From the cell containing the given text, extract its center point as (X, Y) coordinate. 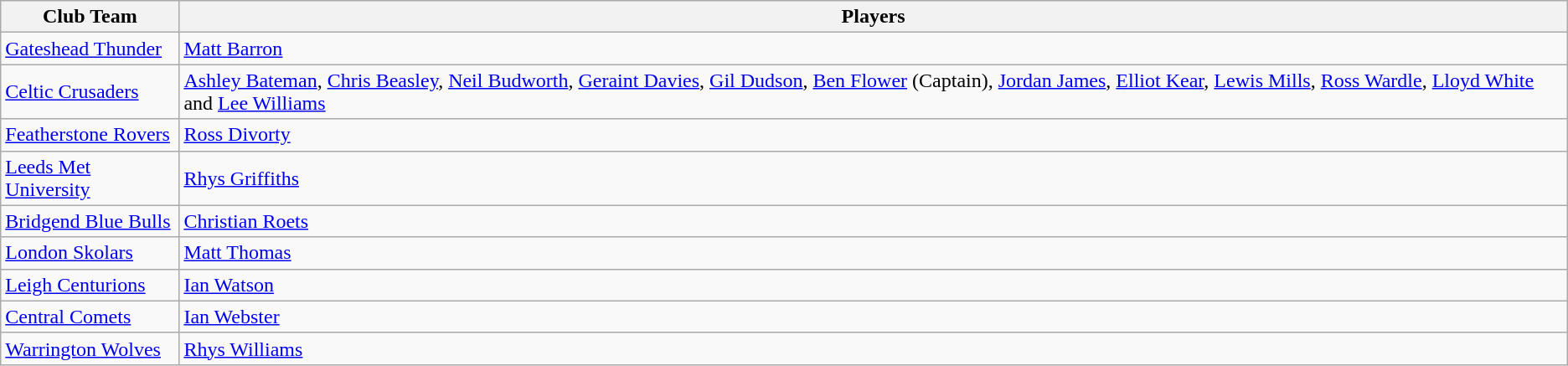
Club Team (90, 17)
Bridgend Blue Bulls (90, 221)
Central Comets (90, 317)
Warrington Wolves (90, 348)
Rhys Griffiths (873, 178)
Ian Webster (873, 317)
Matt Thomas (873, 253)
Matt Barron (873, 49)
Gateshead Thunder (90, 49)
Players (873, 17)
Featherstone Rovers (90, 135)
Christian Roets (873, 221)
Ross Divorty (873, 135)
Rhys Williams (873, 348)
London Skolars (90, 253)
Ian Watson (873, 285)
Leeds Met University (90, 178)
Leigh Centurions (90, 285)
Celtic Crusaders (90, 92)
